Pinpoint the cell where the given text exists, returning its (X, Y) midpoint coordinate. 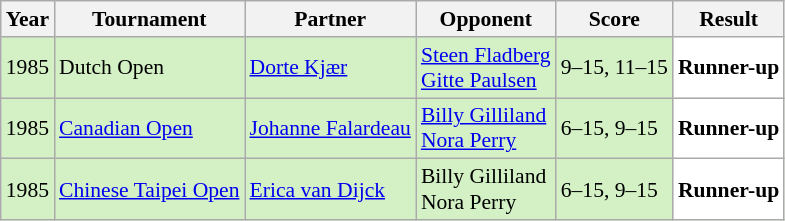
Year (28, 19)
Chinese Taipei Open (149, 190)
Johanne Falardeau (330, 128)
9–15, 11–15 (614, 68)
Dutch Open (149, 68)
Opponent (486, 19)
Score (614, 19)
Canadian Open (149, 128)
Steen Fladberg Gitte Paulsen (486, 68)
Dorte Kjær (330, 68)
Partner (330, 19)
Result (728, 19)
Tournament (149, 19)
Erica van Dijck (330, 190)
